From the cell containing the given text, extract its center point as [X, Y] coordinate. 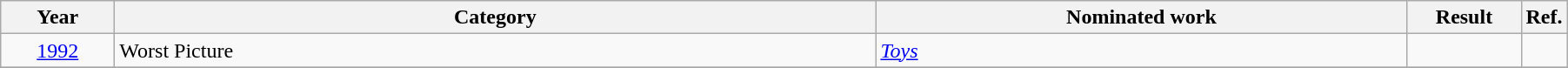
Toys [1141, 51]
Result [1465, 17]
1992 [57, 51]
Category [496, 17]
Nominated work [1141, 17]
Worst Picture [496, 51]
Ref. [1545, 17]
Year [57, 17]
